Search for the cell housing the specified text and yield its [x, y] center coordinate. 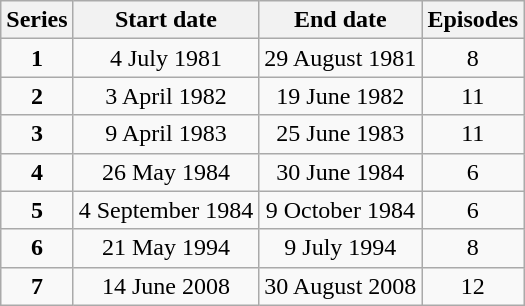
1 [37, 58]
4 September 1984 [166, 210]
9 April 1983 [166, 134]
Start date [166, 20]
5 [37, 210]
3 April 1982 [166, 96]
9 July 1994 [340, 248]
25 June 1983 [340, 134]
30 June 1984 [340, 172]
4 [37, 172]
14 June 2008 [166, 286]
19 June 1982 [340, 96]
3 [37, 134]
Series [37, 20]
12 [473, 286]
21 May 1994 [166, 248]
29 August 1981 [340, 58]
4 July 1981 [166, 58]
2 [37, 96]
9 October 1984 [340, 210]
7 [37, 286]
Episodes [473, 20]
30 August 2008 [340, 286]
End date [340, 20]
26 May 1984 [166, 172]
